Identify which cell holds the provided text, then report its [x, y] central coordinate. 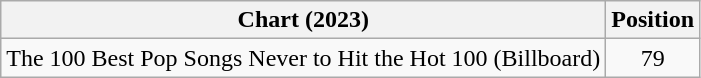
79 [653, 58]
Position [653, 20]
The 100 Best Pop Songs Never to Hit the Hot 100 (Billboard) [304, 58]
Chart (2023) [304, 20]
